From the cell containing the given text, extract its center point as (x, y) coordinate. 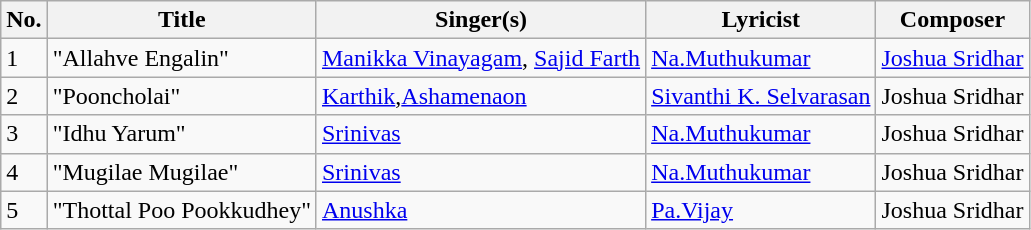
"Pooncholai" (182, 96)
"Idhu Yarum" (182, 134)
"Thottal Poo Pookkudhey" (182, 210)
Title (182, 20)
Composer (952, 20)
No. (24, 20)
1 (24, 58)
Pa.Vijay (761, 210)
3 (24, 134)
Anushka (480, 210)
"Mugilae Mugilae" (182, 172)
Manikka Vinayagam, Sajid Farth (480, 58)
Sivanthi K. Selvarasan (761, 96)
Lyricist (761, 20)
2 (24, 96)
"Allahve Engalin" (182, 58)
Karthik,Ashamenaon (480, 96)
5 (24, 210)
Singer(s) (480, 20)
4 (24, 172)
